Return the [X, Y] coordinate for the center point of the cell that contains the specified text.  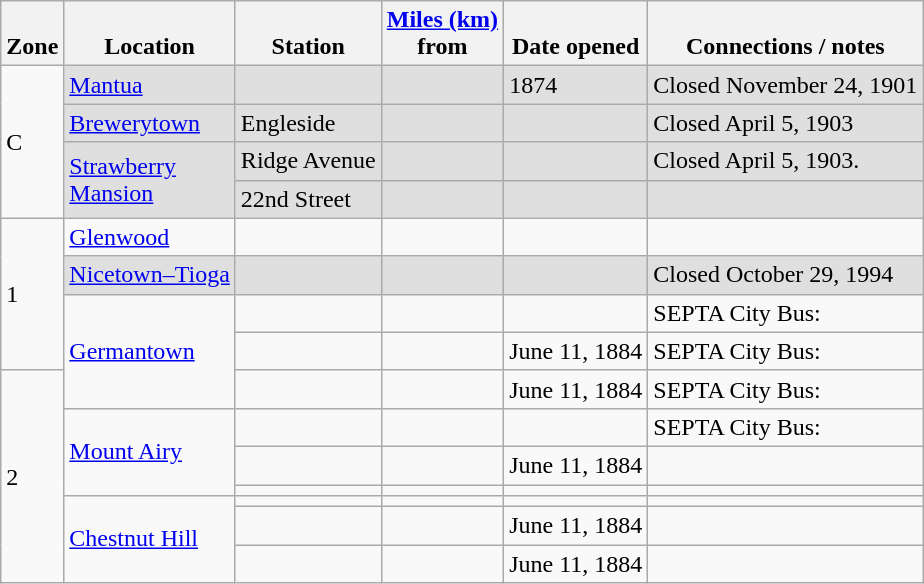
Closed April 5, 1903. [786, 161]
Mantua [150, 85]
Germantown [150, 351]
Location [150, 34]
Engleside [308, 123]
Closed April 5, 1903 [786, 123]
Miles (km)from [442, 34]
22nd Street [308, 199]
Closed October 29, 1994 [786, 275]
Zone [32, 34]
1874 [576, 85]
StrawberryMansion [150, 180]
2 [32, 476]
Mount Airy [150, 452]
Connections / notes [786, 34]
Chestnut Hill [150, 540]
C [32, 142]
Ridge Avenue [308, 161]
Glenwood [150, 237]
Date opened [576, 34]
Station [308, 34]
1 [32, 294]
Brewerytown [150, 123]
Nicetown–Tioga [150, 275]
Closed November 24, 1901 [786, 85]
